Identify which cell holds the provided text, then report its (X, Y) central coordinate. 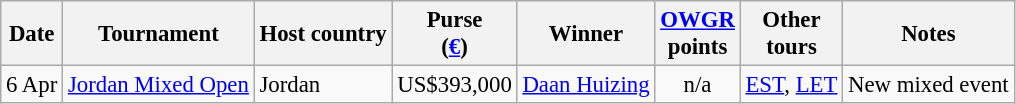
OWGRpoints (698, 34)
Jordan Mixed Open (159, 85)
New mixed event (928, 85)
EST, LET (792, 85)
US$393,000 (454, 85)
6 Apr (32, 85)
Jordan (323, 85)
Tournament (159, 34)
Winner (586, 34)
Host country (323, 34)
n/a (698, 85)
Daan Huizing (586, 85)
Notes (928, 34)
Purse(€) (454, 34)
Date (32, 34)
Othertours (792, 34)
